For the text-containing cell, return its midpoint in [x, y] coordinate format. 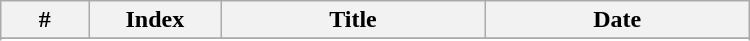
# [45, 20]
Date [617, 20]
Title [353, 20]
Index [155, 20]
